For the text-containing cell, return its midpoint in (x, y) coordinate format. 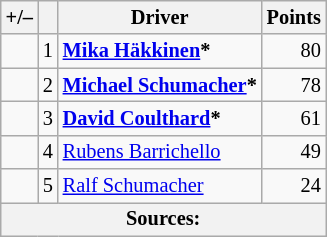
78 (294, 85)
Ralf Schumacher (160, 186)
5 (48, 186)
49 (294, 152)
David Coulthard* (160, 118)
+/– (20, 17)
1 (48, 51)
3 (48, 118)
Michael Schumacher* (160, 85)
Points (294, 17)
Mika Häkkinen* (160, 51)
Sources: (164, 219)
2 (48, 85)
61 (294, 118)
4 (48, 152)
Rubens Barrichello (160, 152)
24 (294, 186)
80 (294, 51)
Driver (160, 17)
